Find where the given text appears and provide that cell's center as [X, Y] coordinate. 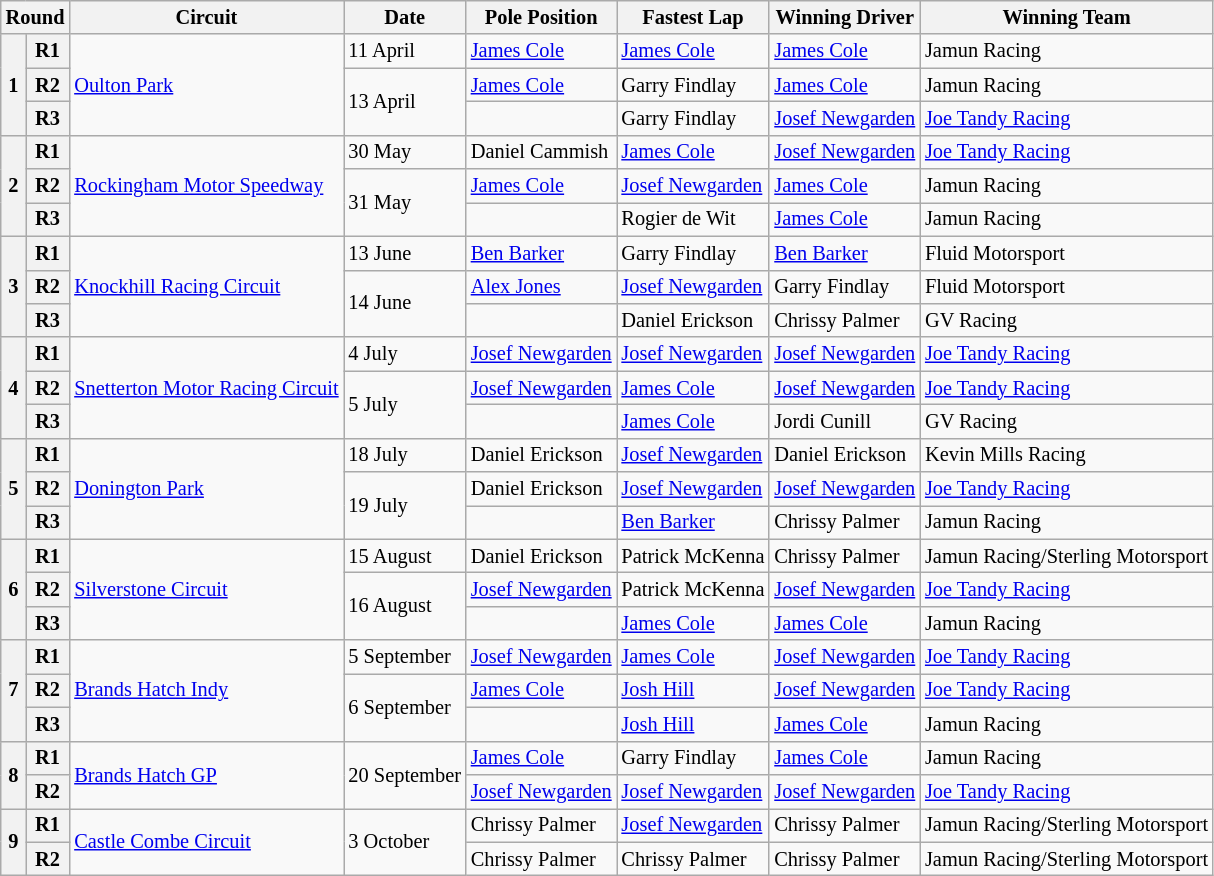
Snetterton Motor Racing Circuit [206, 388]
Donington Park [206, 488]
Round [36, 17]
4 July [405, 354]
Rogier de Wit [692, 219]
Winning Driver [844, 17]
Brands Hatch GP [206, 774]
4 [14, 388]
13 June [405, 253]
9 [14, 842]
Silverstone Circuit [206, 590]
8 [14, 774]
5 September [405, 657]
7 [14, 690]
Knockhill Racing Circuit [206, 286]
5 July [405, 404]
Castle Combe Circuit [206, 842]
5 [14, 488]
Pole Position [542, 17]
14 June [405, 304]
13 April [405, 102]
Jordi Cunill [844, 421]
2 [14, 186]
3 [14, 286]
20 September [405, 774]
6 [14, 590]
Date [405, 17]
15 August [405, 556]
1 [14, 84]
Rockingham Motor Speedway [206, 186]
19 July [405, 506]
6 September [405, 706]
Daniel Cammish [542, 152]
Fastest Lap [692, 17]
18 July [405, 455]
Alex Jones [542, 287]
11 April [405, 51]
Brands Hatch Indy [206, 690]
Oulton Park [206, 84]
3 October [405, 842]
Winning Team [1066, 17]
Circuit [206, 17]
30 May [405, 152]
31 May [405, 202]
16 August [405, 606]
Kevin Mills Racing [1066, 455]
